Output the [X, Y] coordinate of the center of the cell containing the given text.  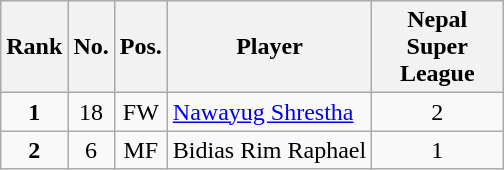
18 [91, 112]
Bidias Rim Raphael [269, 150]
Nepal Super League [438, 47]
Player [269, 47]
No. [91, 47]
6 [91, 150]
FW [140, 112]
Nawayug Shrestha [269, 112]
Rank [34, 47]
MF [140, 150]
Pos. [140, 47]
